Search for the cell housing the specified text and yield its (x, y) center coordinate. 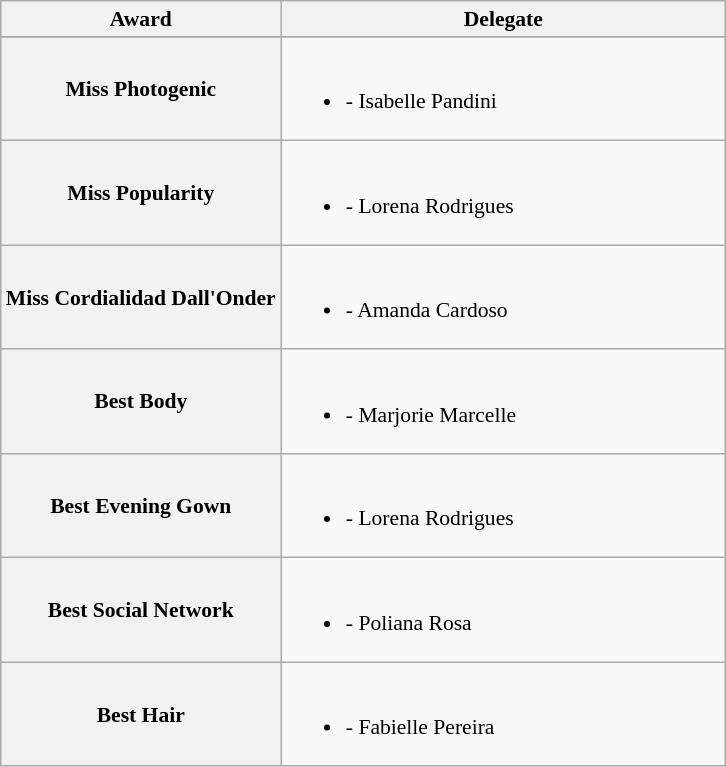
Miss Cordialidad Dall'Onder (141, 297)
- Fabielle Pereira (504, 715)
- Amanda Cardoso (504, 297)
Best Evening Gown (141, 506)
Miss Photogenic (141, 89)
Best Hair (141, 715)
Miss Popularity (141, 193)
- Isabelle Pandini (504, 89)
- Poliana Rosa (504, 610)
Delegate (504, 19)
Best Social Network (141, 610)
Best Body (141, 402)
Award (141, 19)
- Marjorie Marcelle (504, 402)
